Scan for the cell matching the given text and deliver its (x, y) coordinate at center. 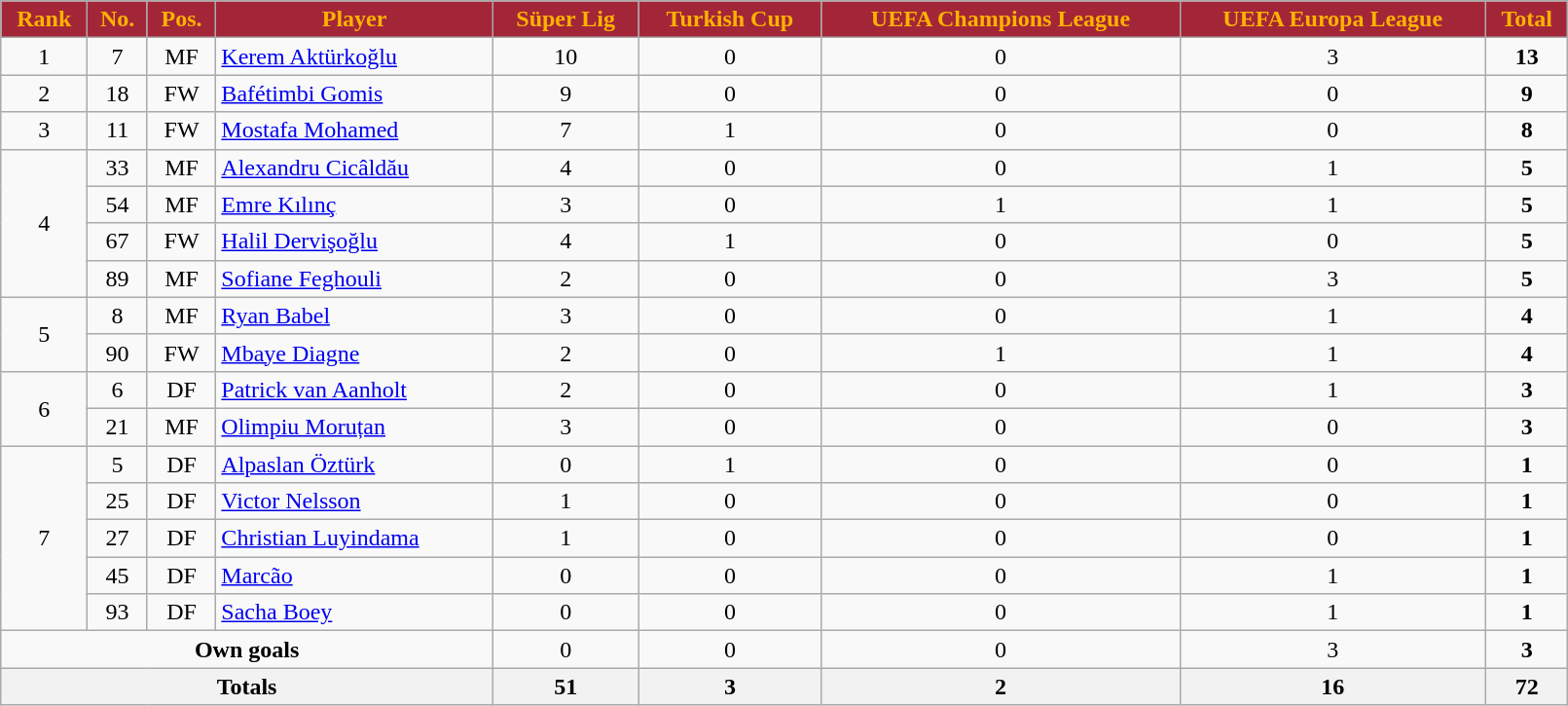
Totals (247, 687)
Total (1526, 19)
Alpaslan Öztürk (354, 464)
33 (118, 167)
54 (118, 204)
72 (1526, 687)
Kerem Aktürkoğlu (354, 56)
Pos. (181, 19)
Olimpiu Moruțan (354, 427)
Marcão (354, 576)
93 (118, 613)
18 (118, 93)
Christian Luyindama (354, 539)
Süper Lig (565, 19)
Patrick van Aanholt (354, 390)
89 (118, 279)
Rank (45, 19)
67 (118, 242)
No. (118, 19)
25 (118, 502)
16 (1332, 687)
51 (565, 687)
Victor Nelsson (354, 502)
11 (118, 130)
Turkish Cup (730, 19)
Sacha Boey (354, 613)
45 (118, 576)
90 (118, 353)
Alexandru Cicâldău (354, 167)
Emre Kılınç (354, 204)
Halil Dervişoğlu (354, 242)
Bafétimbi Gomis (354, 93)
UEFA Europa League (1332, 19)
21 (118, 427)
Sofiane Feghouli (354, 279)
27 (118, 539)
13 (1526, 56)
10 (565, 56)
Mbaye Diagne (354, 353)
Player (354, 19)
Mostafa Mohamed (354, 130)
Ryan Babel (354, 316)
UEFA Champions League (1001, 19)
Own goals (247, 650)
